Return the (x, y) coordinate for the center point of the cell that contains the specified text.  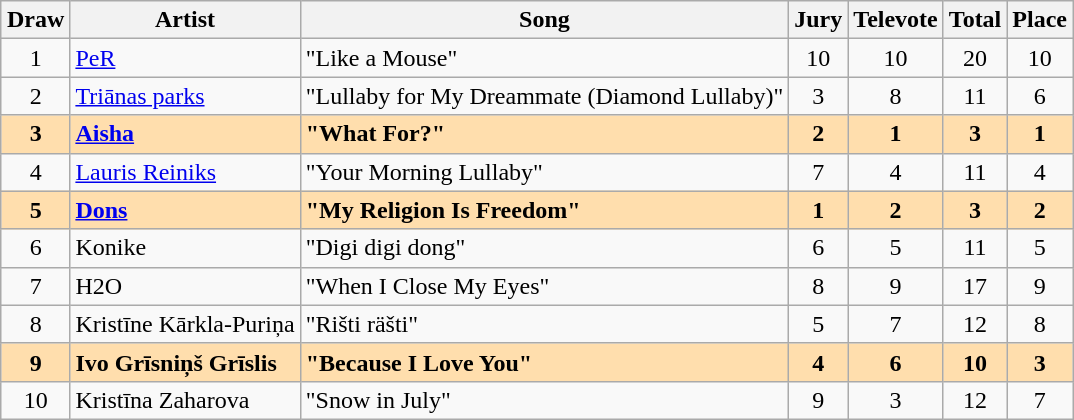
Televote (896, 20)
Jury (818, 20)
"Lullaby for My Dreammate (Diamond Lullaby)" (544, 96)
"When I Close My Eyes" (544, 286)
Kristīna Zaharova (185, 400)
"Like a Mouse" (544, 58)
H2O (185, 286)
Draw (35, 20)
Total (975, 20)
"Because I Love You" (544, 362)
Ivo Grīsniņš Grīslis (185, 362)
Kristīne Kārkla-Puriņa (185, 324)
Konike (185, 248)
"What For?" (544, 134)
Place (1040, 20)
Artist (185, 20)
PeR (185, 58)
"My Religion Is Freedom" (544, 210)
"Snow in July" (544, 400)
"Rišti räšti" (544, 324)
Lauris Reiniks (185, 172)
Triānas parks (185, 96)
"Your Morning Lullaby" (544, 172)
17 (975, 286)
Dons (185, 210)
Aisha (185, 134)
20 (975, 58)
Song (544, 20)
"Digi digi dong" (544, 248)
